For the text-containing cell, return its midpoint in [x, y] coordinate format. 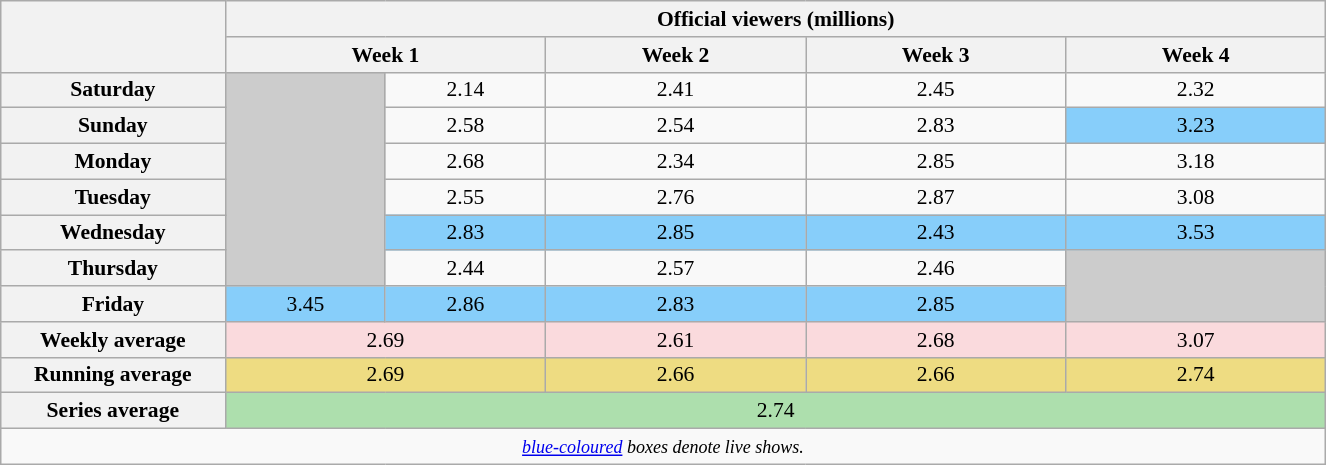
3.23 [1196, 126]
Saturday [112, 90]
Week 1 [385, 55]
2.54 [675, 126]
Running average [112, 375]
Wednesday [112, 233]
2.57 [675, 269]
3.18 [1196, 162]
3.45 [305, 304]
blue-coloured boxes denote live shows. [663, 447]
Official viewers (millions) [775, 19]
Week 3 [936, 55]
Monday [112, 162]
2.34 [675, 162]
2.58 [465, 126]
3.07 [1196, 340]
2.45 [936, 90]
Sunday [112, 126]
2.43 [936, 233]
2.32 [1196, 90]
Week 4 [1196, 55]
Week 2 [675, 55]
2.76 [675, 197]
2.41 [675, 90]
2.44 [465, 269]
3.08 [1196, 197]
Weekly average [112, 340]
2.55 [465, 197]
2.87 [936, 197]
3.53 [1196, 233]
Friday [112, 304]
2.46 [936, 269]
2.61 [675, 340]
Series average [112, 411]
2.86 [465, 304]
Thursday [112, 269]
2.14 [465, 90]
Tuesday [112, 197]
